Pinpoint the cell where the given text exists, returning its [x, y] midpoint coordinate. 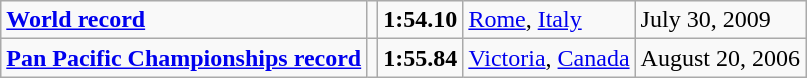
Pan Pacific Championships record [184, 58]
World record [184, 20]
August 20, 2006 [720, 58]
1:55.84 [420, 58]
Rome, Italy [549, 20]
July 30, 2009 [720, 20]
1:54.10 [420, 20]
Victoria, Canada [549, 58]
